Output the (X, Y) coordinate of the center of the cell containing the given text.  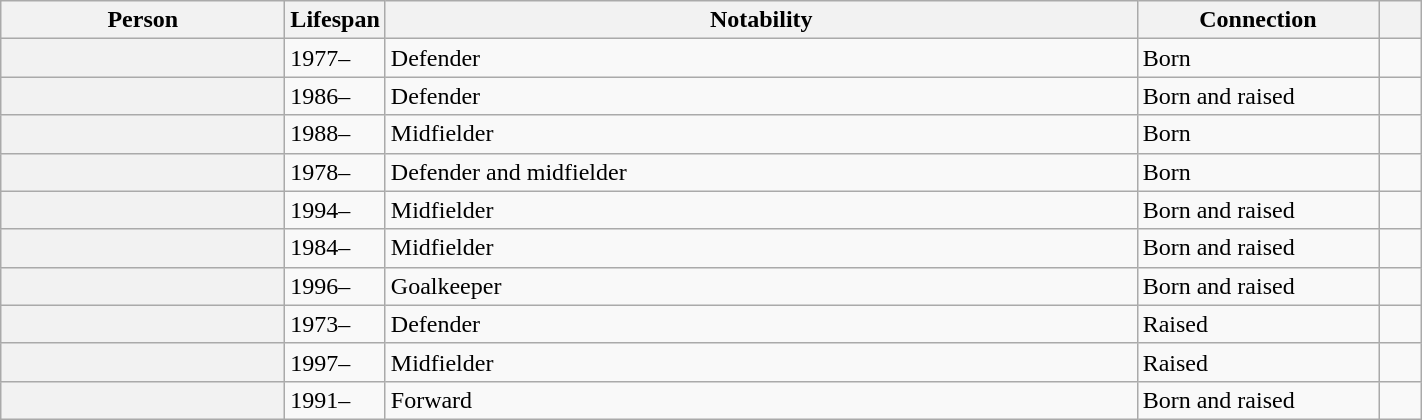
Lifespan (335, 20)
1996– (335, 286)
Connection (1258, 20)
1991– (335, 400)
1994– (335, 210)
1977– (335, 58)
1984– (335, 248)
1986– (335, 96)
1988– (335, 134)
Forward (761, 400)
1973– (335, 324)
Goalkeeper (761, 286)
1978– (335, 172)
Notability (761, 20)
Person (143, 20)
Defender and midfielder (761, 172)
1997– (335, 362)
